Locate the cell with the specified text and output its (X, Y) center coordinate. 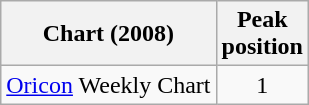
1 (262, 85)
Chart (2008) (108, 34)
Peakposition (262, 34)
Oricon Weekly Chart (108, 85)
